Locate the cell with the specified text and output its (x, y) center coordinate. 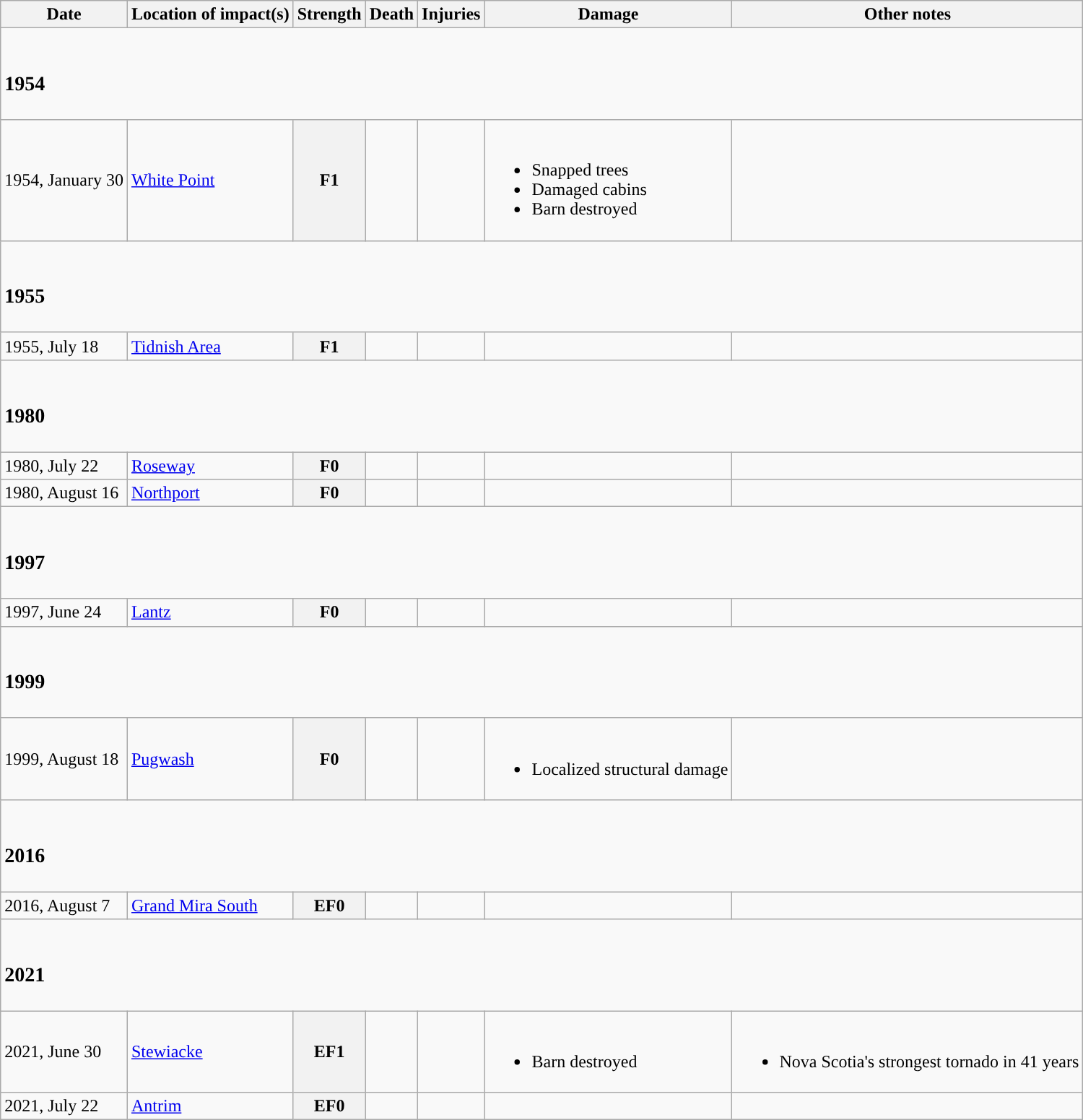
Northport (210, 493)
1955, July 18 (64, 346)
1955 (541, 286)
2016 (541, 845)
1980, August 16 (64, 493)
Grand Mira South (210, 905)
White Point (210, 181)
Pugwash (210, 758)
2016, August 7 (64, 905)
1954 (541, 74)
Roseway (210, 466)
1954, January 30 (64, 181)
Tidnish Area (210, 346)
Other notes (908, 14)
Lantz (210, 612)
2021 (541, 965)
Injuries (451, 14)
Damage (608, 14)
2021, July 22 (64, 1106)
Nova Scotia's strongest tornado in 41 years (908, 1051)
1997, June 24 (64, 612)
1980, July 22 (64, 466)
Localized structural damage (608, 758)
Strength (329, 14)
Location of impact(s) (210, 14)
Barn destroyed (608, 1051)
Snapped treesDamaged cabinsBarn destroyed (608, 181)
Stewiacke (210, 1051)
Antrim (210, 1106)
1997 (541, 553)
1999, August 18 (64, 758)
Death (391, 14)
EF1 (329, 1051)
Date (64, 14)
1980 (541, 406)
2021, June 30 (64, 1051)
1999 (541, 672)
